Identify which cell holds the provided text, then report its [X, Y] central coordinate. 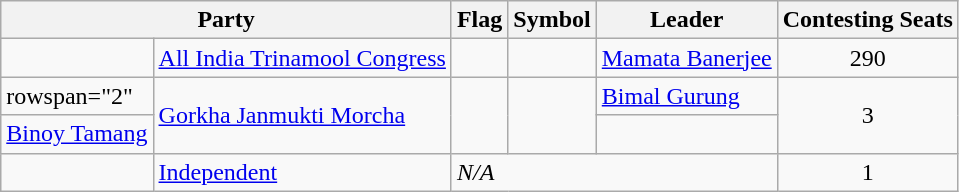
Flag [479, 20]
3 [868, 115]
1 [868, 172]
290 [868, 58]
Gorkha Janmukti Morcha [302, 115]
Symbol [552, 20]
N/A [614, 172]
Independent [302, 172]
Binoy Tamang [77, 134]
Leader [686, 20]
Mamata Banerjee [686, 58]
rowspan="2" [77, 96]
Bimal Gurung [686, 96]
All India Trinamool Congress [302, 58]
Contesting Seats [868, 20]
Party [226, 20]
